Detect which cell encompasses the target text, then output its [x, y] center coordinate. 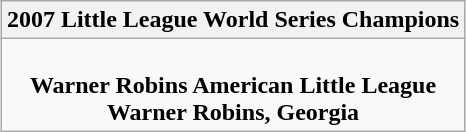
2007 Little League World Series Champions [232, 20]
Warner Robins American Little LeagueWarner Robins, Georgia [232, 85]
